Capture the cell that displays the provided text and extract its (X, Y) central coordinate. 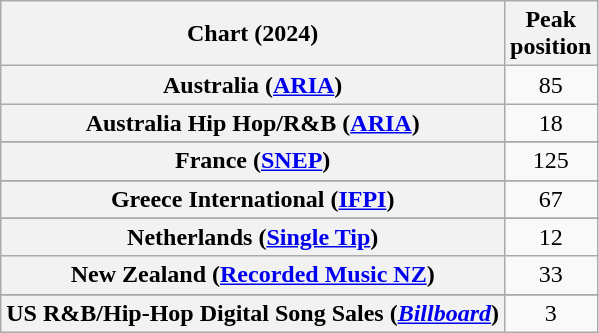
US R&B/Hip-Hop Digital Song Sales (Billboard) (253, 313)
85 (551, 85)
33 (551, 275)
France (SNEP) (253, 161)
125 (551, 161)
3 (551, 313)
18 (551, 123)
Peakposition (551, 34)
Greece International (IFPI) (253, 199)
12 (551, 237)
Netherlands (Single Tip) (253, 237)
Australia (ARIA) (253, 85)
67 (551, 199)
New Zealand (Recorded Music NZ) (253, 275)
Australia Hip Hop/R&B (ARIA) (253, 123)
Chart (2024) (253, 34)
